From the cell containing the given text, extract its center point as [x, y] coordinate. 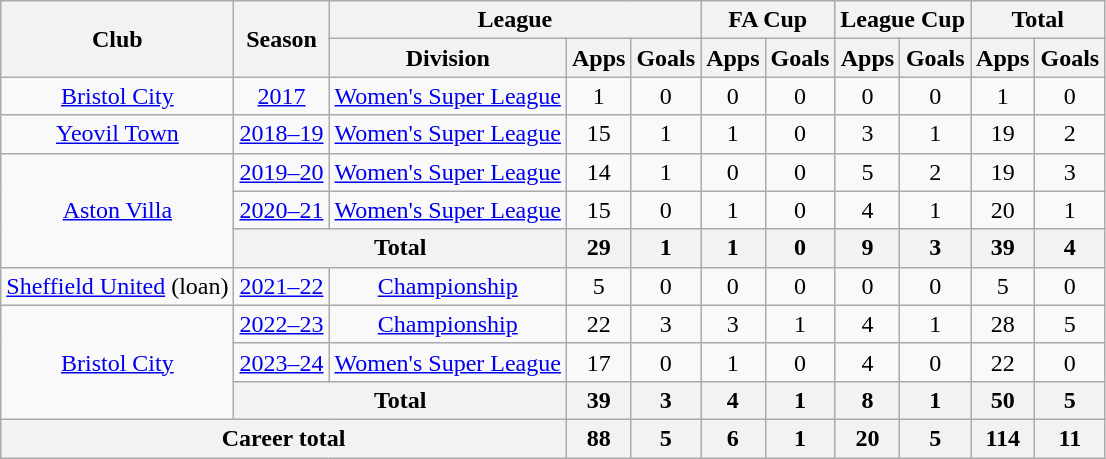
Season [282, 39]
17 [598, 362]
Sheffield United (loan) [118, 286]
Division [448, 58]
50 [1003, 400]
League Cup [903, 20]
2021–22 [282, 286]
2018–19 [282, 134]
14 [598, 172]
Club [118, 39]
8 [868, 400]
FA Cup [768, 20]
2023–24 [282, 362]
6 [733, 438]
Career total [284, 438]
28 [1003, 324]
9 [868, 248]
2020–21 [282, 210]
2017 [282, 96]
2019–20 [282, 172]
29 [598, 248]
Yeovil Town [118, 134]
League [515, 20]
114 [1003, 438]
Aston Villa [118, 210]
88 [598, 438]
2022–23 [282, 324]
11 [1070, 438]
